Return [X, Y] of the center of cell containing provided text 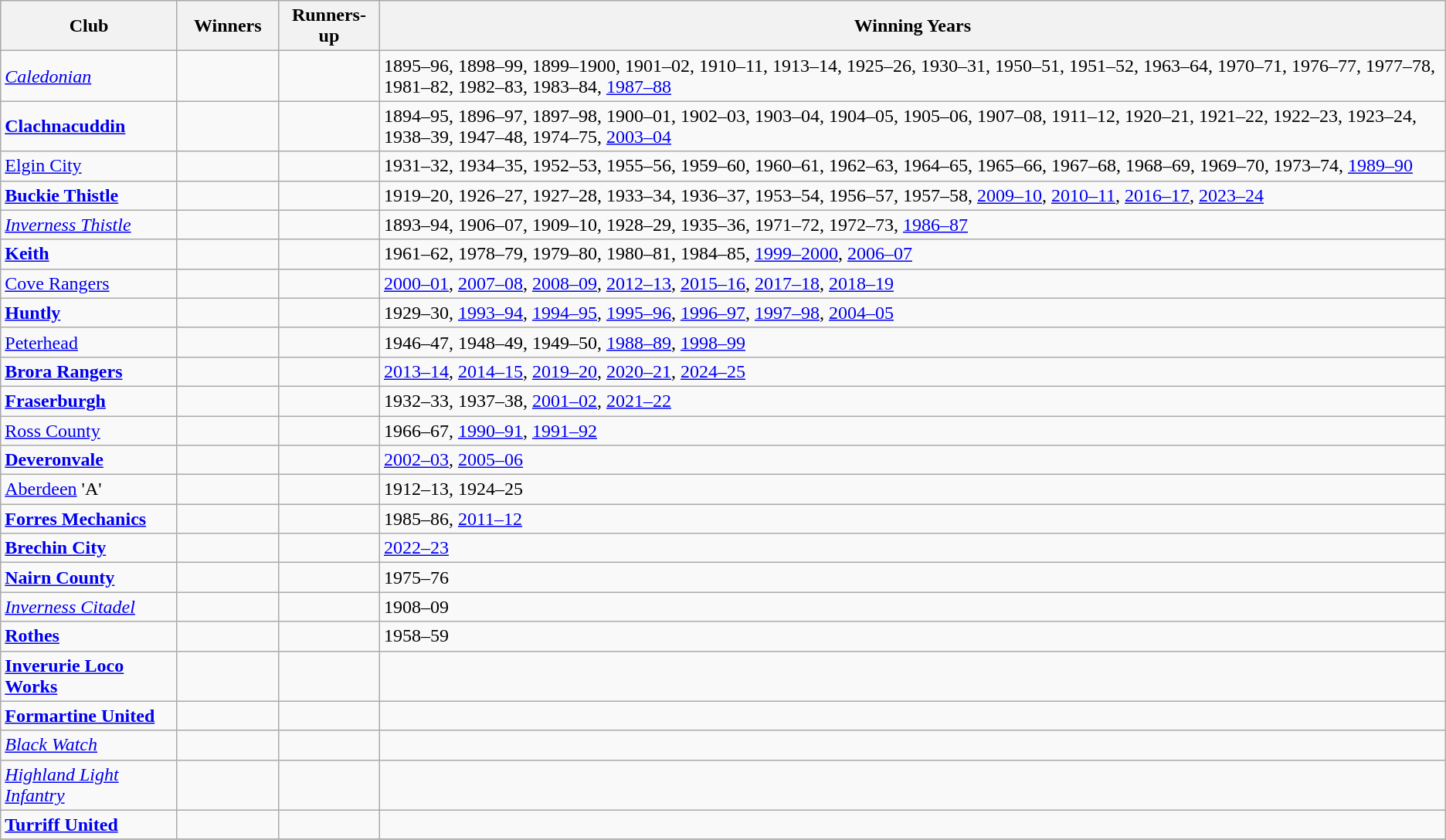
Brora Rangers [90, 371]
Forres Mechanics [90, 519]
2000–01, 2007–08, 2008–09, 2012–13, 2015–16, 2017–18, 2018–19 [912, 283]
Inverness Thistle [90, 225]
Clachnacuddin [90, 127]
2022–23 [912, 548]
Huntly [90, 313]
1931–32, 1934–35, 1952–53, 1955–56, 1959–60, 1960–61, 1962–63, 1964–65, 1965–66, 1967–68, 1968–69, 1969–70, 1973–74, 1989–90 [912, 166]
Inverness Citadel [90, 607]
Inverurie Loco Works [90, 676]
Fraserburgh [90, 401]
1958–59 [912, 636]
Highland Light Infantry [90, 784]
Ross County [90, 430]
1893–94, 1906–07, 1909–10, 1928–29, 1935–36, 1971–72, 1972–73, 1986–87 [912, 225]
Turriff United [90, 825]
Rothes [90, 636]
1919–20, 1926–27, 1927–28, 1933–34, 1936–37, 1953–54, 1956–57, 1957–58, 2009–10, 2010–11, 2016–17, 2023–24 [912, 195]
Caledonian [90, 76]
1946–47, 1948–49, 1949–50, 1988–89, 1998–99 [912, 342]
2002–03, 2005–06 [912, 460]
1932–33, 1937–38, 2001–02, 2021–22 [912, 401]
1929–30, 1993–94, 1994–95, 1995–96, 1996–97, 1997–98, 2004–05 [912, 313]
Elgin City [90, 166]
1908–09 [912, 607]
Club [90, 26]
Buckie Thistle [90, 195]
Black Watch [90, 745]
1985–86, 2011–12 [912, 519]
Deveronvale [90, 460]
Brechin City [90, 548]
Cove Rangers [90, 283]
Keith [90, 254]
Nairn County [90, 577]
Formartine United [90, 716]
2013–14, 2014–15, 2019–20, 2020–21, 2024–25 [912, 371]
1966–67, 1990–91, 1991–92 [912, 430]
1975–76 [912, 577]
1961–62, 1978–79, 1979–80, 1980–81, 1984–85, 1999–2000, 2006–07 [912, 254]
Winning Years [912, 26]
1912–13, 1924–25 [912, 489]
Runners-up [329, 26]
Aberdeen 'A' [90, 489]
Peterhead [90, 342]
Winners [227, 26]
